From the cell containing the given text, extract its center point as [x, y] coordinate. 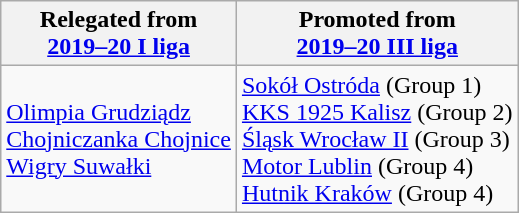
Sokół Ostróda (Group 1) KKS 1925 Kalisz (Group 2) Śląsk Wrocław II (Group 3) Motor Lublin (Group 4) Hutnik Kraków (Group 4) [377, 139]
Olimpia Grudziądz Chojniczanka Chojnice Wigry Suwałki [119, 139]
Relegated from2019–20 I liga [119, 34]
Promoted from2019–20 III liga [377, 34]
